From the cell containing the given text, extract its center point as (X, Y) coordinate. 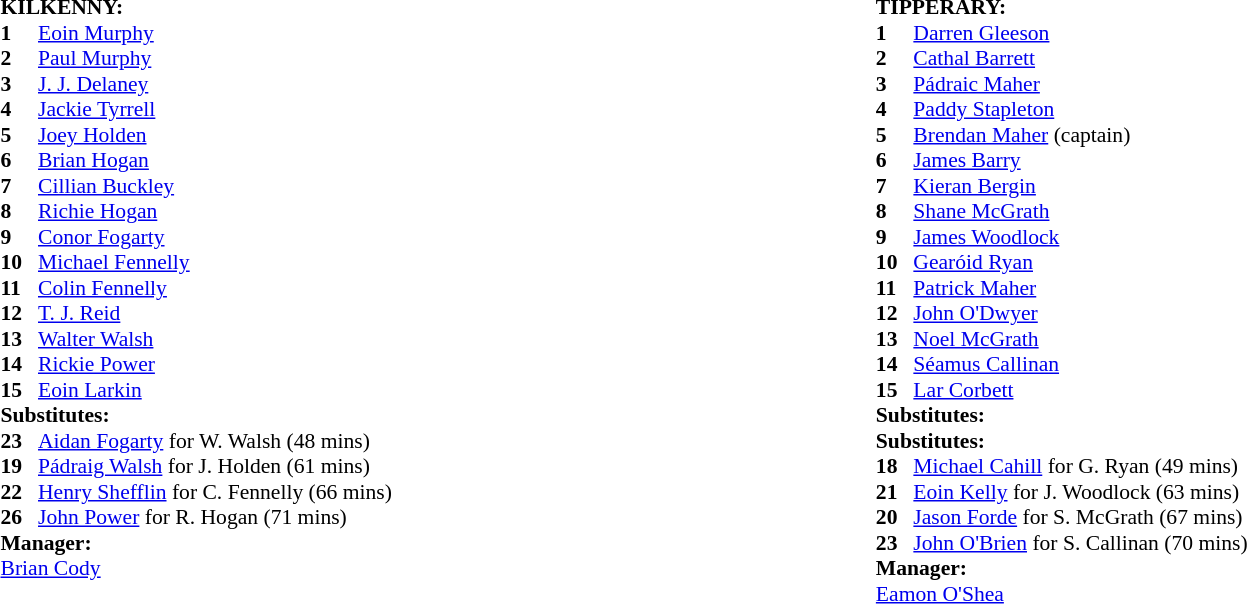
John O'Dwyer (1080, 313)
Conor Fogarty (215, 237)
John Power for R. Hogan (71 mins) (215, 517)
James Barry (1080, 161)
Gearóid Ryan (1080, 263)
Jackie Tyrrell (215, 109)
Eoin Larkin (215, 390)
Eoin Kelly for J. Woodlock (63 mins) (1080, 492)
Michael Fennelly (215, 263)
26 (19, 517)
Shane McGrath (1080, 211)
Brendan Maher (captain) (1080, 135)
Aidan Fogarty for W. Walsh (48 mins) (215, 441)
Rickie Power (215, 365)
Henry Shefflin for C. Fennelly (66 mins) (215, 492)
Noel McGrath (1080, 339)
21 (895, 492)
Brian Hogan (215, 161)
Jason Forde for S. McGrath (67 mins) (1080, 517)
Séamus Callinan (1080, 365)
John O'Brien for S. Callinan (70 mins) (1080, 543)
Brian Cody (196, 569)
Manager: (196, 543)
Patrick Maher (1080, 288)
Paul Murphy (215, 59)
Cillian Buckley (215, 186)
Cathal Barrett (1080, 59)
Michael Cahill for G. Ryan (49 mins) (1080, 467)
Eoin Murphy (215, 33)
Paddy Stapleton (1080, 109)
Darren Gleeson (1080, 33)
Kieran Bergin (1080, 186)
Walter Walsh (215, 339)
Richie Hogan (215, 211)
James Woodlock (1080, 237)
Pádraig Walsh for J. Holden (61 mins) (215, 467)
Joey Holden (215, 135)
20 (895, 517)
Colin Fennelly (215, 288)
18 (895, 467)
19 (19, 467)
T. J. Reid (215, 313)
22 (19, 492)
Substitutes: (196, 415)
J. J. Delaney (215, 84)
Pádraic Maher (1080, 84)
Lar Corbett (1080, 390)
